Return the [X, Y] coordinate for the center point of the cell that contains the specified text.  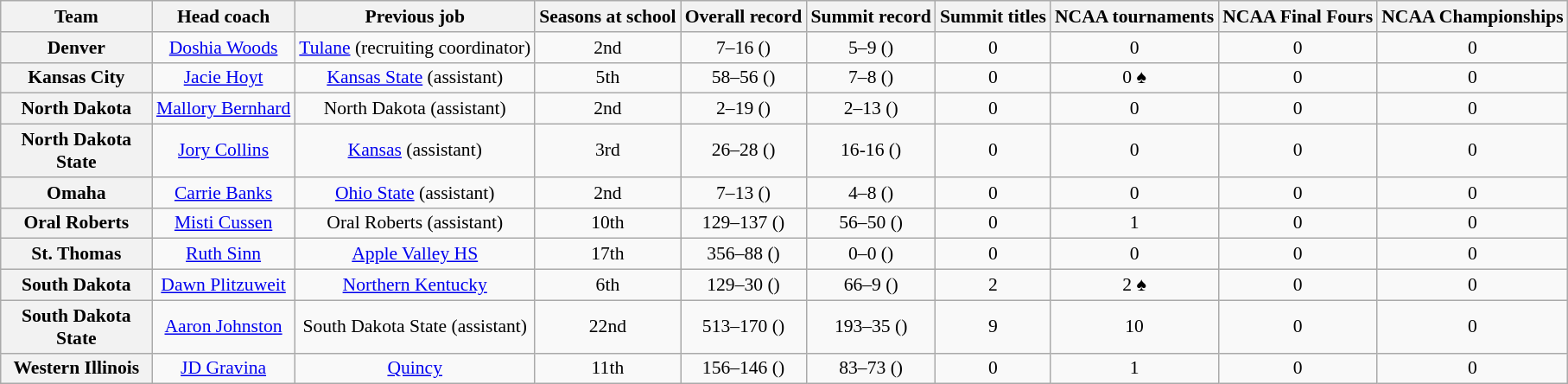
Mallory Bernhard [223, 109]
7–13 () [744, 193]
North Dakota State [76, 150]
0–0 () [871, 254]
17th [607, 254]
Dawn Plitzuweit [223, 285]
10 [1134, 327]
66–9 () [871, 285]
2 [993, 285]
7–8 () [871, 78]
NCAA Championships [1472, 16]
NCAA Final Fours [1298, 16]
Head coach [223, 16]
356–88 () [744, 254]
Ruth Sinn [223, 254]
Denver [76, 48]
0 ♠ [1134, 78]
Jacie Hoyt [223, 78]
513–170 () [744, 327]
26–28 () [744, 150]
16-16 () [871, 150]
129–137 () [744, 223]
Jory Collins [223, 150]
Kansas (assistant) [415, 150]
St. Thomas [76, 254]
South Dakota [76, 285]
129–30 () [744, 285]
5th [607, 78]
2–19 () [744, 109]
North Dakota [76, 109]
Oral Roberts [76, 223]
5–9 () [871, 48]
Previous job [415, 16]
Carrie Banks [223, 193]
Northern Kentucky [415, 285]
2–13 () [871, 109]
South Dakota State [76, 327]
Tulane (recruiting coordinator) [415, 48]
Aaron Johnston [223, 327]
Kansas State (assistant) [415, 78]
22nd [607, 327]
North Dakota (assistant) [415, 109]
Western Illinois [76, 368]
Ohio State (assistant) [415, 193]
9 [993, 327]
Summit titles [993, 16]
58–56 () [744, 78]
Apple Valley HS [415, 254]
3rd [607, 150]
Misti Cussen [223, 223]
2 ♠ [1134, 285]
193–35 () [871, 327]
83–73 () [871, 368]
10th [607, 223]
Summit record [871, 16]
Doshia Woods [223, 48]
Oral Roberts (assistant) [415, 223]
Team [76, 16]
NCAA tournaments [1134, 16]
Quincy [415, 368]
6th [607, 285]
11th [607, 368]
Overall record [744, 16]
South Dakota State (assistant) [415, 327]
JD Gravina [223, 368]
56–50 () [871, 223]
Omaha [76, 193]
4–8 () [871, 193]
Seasons at school [607, 16]
Kansas City [76, 78]
7–16 () [744, 48]
156–146 () [744, 368]
